Search for the cell housing the specified text and yield its (x, y) center coordinate. 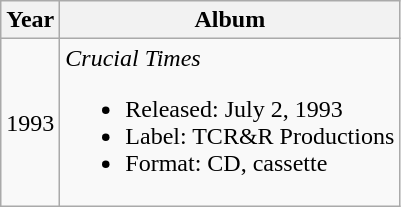
1993 (30, 122)
Crucial TimesReleased: July 2, 1993Label: TCR&R ProductionsFormat: CD, cassette (230, 122)
Year (30, 20)
Album (230, 20)
